Detect which cell encompasses the target text, then output its (x, y) center coordinate. 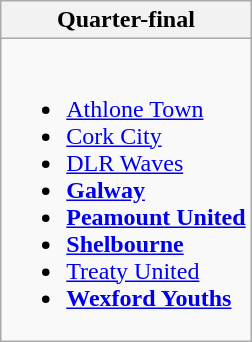
Quarter-final (126, 20)
Athlone TownCork CityDLR WavesGalwayPeamount UnitedShelbourneTreaty UnitedWexford Youths (126, 190)
